Return the [x, y] coordinate for the center point of the cell that contains the specified text.  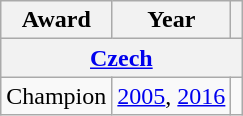
Award [56, 20]
Year [172, 20]
Czech [122, 58]
2005, 2016 [172, 96]
Champion [56, 96]
